Determine the [x, y] coordinate at the center of the cell enclosing the given text.  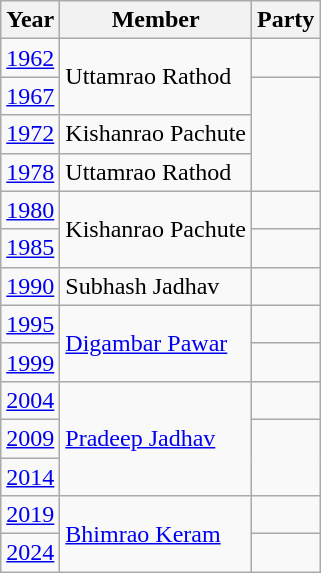
Party [285, 20]
Subhash Jadhav [156, 286]
Bhimrao Keram [156, 534]
1962 [30, 58]
1990 [30, 286]
2004 [30, 400]
Pradeep Jadhav [156, 438]
1972 [30, 134]
2014 [30, 477]
1995 [30, 324]
1967 [30, 96]
Year [30, 20]
1985 [30, 248]
2019 [30, 515]
1999 [30, 362]
2009 [30, 438]
1978 [30, 172]
Digambar Pawar [156, 343]
2024 [30, 553]
1980 [30, 210]
Member [156, 20]
